Return [X, Y] of the center of cell containing provided text 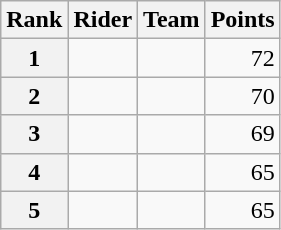
69 [242, 134]
5 [34, 210]
Rider [103, 20]
72 [242, 58]
Team [172, 20]
70 [242, 96]
Points [242, 20]
Rank [34, 20]
3 [34, 134]
4 [34, 172]
1 [34, 58]
2 [34, 96]
